For the text-containing cell, return its midpoint in [X, Y] coordinate format. 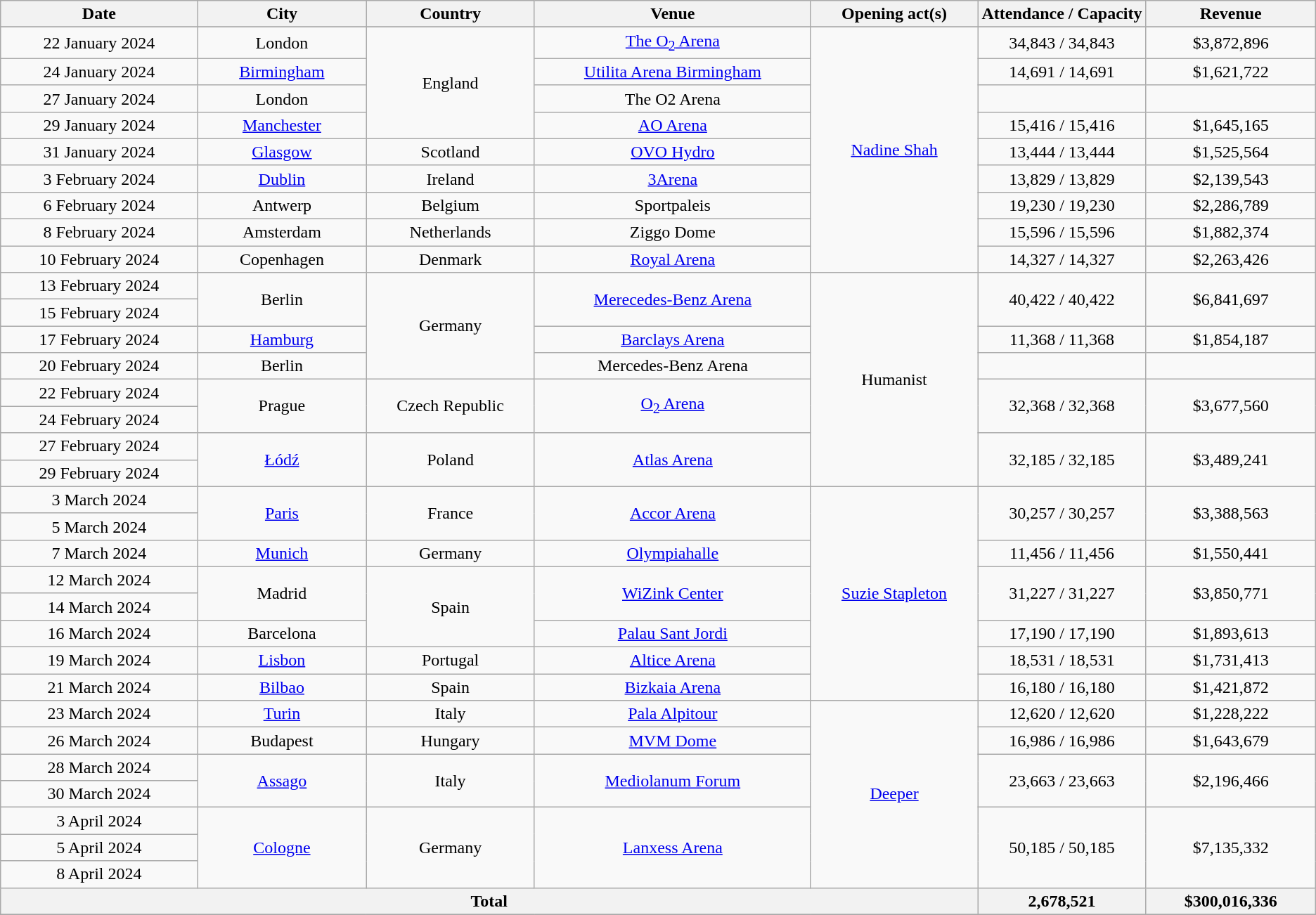
11,368 / 11,368 [1062, 339]
Netherlands [450, 233]
$1,228,222 [1230, 714]
16 March 2024 [99, 633]
$1,645,165 [1230, 125]
Mediolanum Forum [672, 781]
Madrid [282, 593]
Amsterdam [282, 233]
13 February 2024 [99, 286]
8 February 2024 [99, 233]
Paris [282, 513]
$3,677,560 [1230, 406]
$2,139,543 [1230, 179]
$1,621,722 [1230, 72]
City [282, 14]
Hamburg [282, 339]
Lisbon [282, 661]
$2,196,466 [1230, 781]
$3,489,241 [1230, 460]
$1,643,679 [1230, 741]
27 January 2024 [99, 98]
31,227 / 31,227 [1062, 593]
Sportpaleis [672, 205]
13,444 / 13,444 [1062, 152]
Munich [282, 553]
32,185 / 32,185 [1062, 460]
Łódź [282, 460]
17,190 / 17,190 [1062, 633]
$2,286,789 [1230, 205]
Mercedes-Benz Arena [672, 366]
Altice Arena [672, 661]
27 February 2024 [99, 446]
3 March 2024 [99, 500]
23 March 2024 [99, 714]
Barclays Arena [672, 339]
18,531 / 18,531 [1062, 661]
Birmingham [282, 72]
$3,388,563 [1230, 513]
14 March 2024 [99, 606]
15 February 2024 [99, 313]
3 February 2024 [99, 179]
21 March 2024 [99, 687]
12,620 / 12,620 [1062, 714]
28 March 2024 [99, 767]
Manchester [282, 125]
Hungary [450, 741]
30,257 / 30,257 [1062, 513]
WiZink Center [672, 593]
$1,893,613 [1230, 633]
Date [99, 14]
$1,550,441 [1230, 553]
12 March 2024 [99, 580]
17 February 2024 [99, 339]
Assago [282, 781]
3Arena [672, 179]
Pala Alpitour [672, 714]
$1,731,413 [1230, 661]
22 January 2024 [99, 43]
$1,525,564 [1230, 152]
Country [450, 14]
Merecedes-Benz Arena [672, 299]
20 February 2024 [99, 366]
Olympiahalle [672, 553]
Turin [282, 714]
8 April 2024 [99, 874]
16,180 / 16,180 [1062, 687]
$7,135,332 [1230, 848]
16,986 / 16,986 [1062, 741]
5 March 2024 [99, 526]
England [450, 83]
34,843 / 34,843 [1062, 43]
Palau Sant Jordi [672, 633]
MVM Dome [672, 741]
2,678,521 [1062, 901]
Suzie Stapleton [894, 593]
Humanist [894, 379]
26 March 2024 [99, 741]
10 February 2024 [99, 259]
Atlas Arena [672, 460]
OVO Hydro [672, 152]
24 January 2024 [99, 72]
Utilita Arena Birmingham [672, 72]
Poland [450, 460]
Portugal [450, 661]
14,691 / 14,691 [1062, 72]
15,596 / 15,596 [1062, 233]
Royal Arena [672, 259]
14,327 / 14,327 [1062, 259]
O2 Arena [672, 406]
Ziggo Dome [672, 233]
22 February 2024 [99, 393]
$6,841,697 [1230, 299]
Antwerp [282, 205]
Cologne [282, 848]
19,230 / 19,230 [1062, 205]
30 March 2024 [99, 794]
Bilbao [282, 687]
Ireland [450, 179]
13,829 / 13,829 [1062, 179]
$1,421,872 [1230, 687]
$1,882,374 [1230, 233]
19 March 2024 [99, 661]
$1,854,187 [1230, 339]
Bizkaia Arena [672, 687]
Belgium [450, 205]
40,422 / 40,422 [1062, 299]
15,416 / 15,416 [1062, 125]
Attendance / Capacity [1062, 14]
Total [489, 901]
Scotland [450, 152]
31 January 2024 [99, 152]
$2,263,426 [1230, 259]
Deeper [894, 794]
Opening act(s) [894, 14]
3 April 2024 [99, 821]
11,456 / 11,456 [1062, 553]
Dublin [282, 179]
$3,872,896 [1230, 43]
Copenhagen [282, 259]
$3,850,771 [1230, 593]
Czech Republic [450, 406]
France [450, 513]
29 January 2024 [99, 125]
Nadine Shah [894, 150]
50,185 / 50,185 [1062, 848]
$300,016,336 [1230, 901]
Budapest [282, 741]
Venue [672, 14]
Denmark [450, 259]
7 March 2024 [99, 553]
29 February 2024 [99, 473]
Lanxess Arena [672, 848]
6 February 2024 [99, 205]
Accor Arena [672, 513]
24 February 2024 [99, 420]
5 April 2024 [99, 848]
23,663 / 23,663 [1062, 781]
32,368 / 32,368 [1062, 406]
Revenue [1230, 14]
Prague [282, 406]
AO Arena [672, 125]
Glasgow [282, 152]
Barcelona [282, 633]
